Return (X, Y) of the center of cell containing provided text 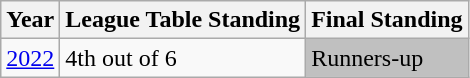
League Table Standing (183, 20)
2022 (30, 58)
Runners-up (387, 58)
Final Standing (387, 20)
Year (30, 20)
4th out of 6 (183, 58)
